Find where the given text appears and provide that cell's center as (x, y) coordinate. 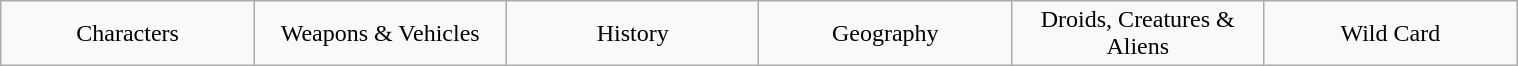
Droids, Creatures & Aliens (1138, 34)
Characters (128, 34)
Geography (886, 34)
Weapons & Vehicles (380, 34)
History (632, 34)
Wild Card (1390, 34)
